Identify which cell holds the provided text, then report its (X, Y) central coordinate. 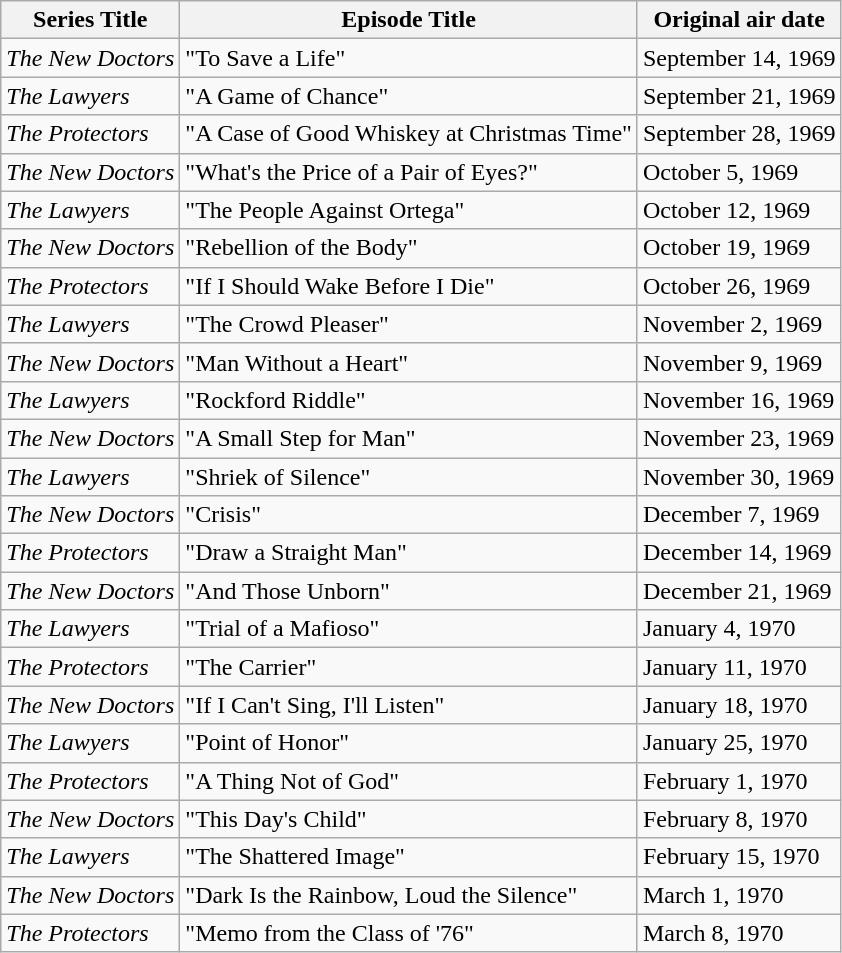
"The Carrier" (409, 667)
September 14, 1969 (739, 58)
"To Save a Life" (409, 58)
"The Shattered Image" (409, 857)
"Rebellion of the Body" (409, 248)
"Trial of a Mafioso" (409, 629)
"A Thing Not of God" (409, 781)
March 8, 1970 (739, 933)
October 5, 1969 (739, 172)
September 21, 1969 (739, 96)
November 23, 1969 (739, 438)
"This Day's Child" (409, 819)
Series Title (90, 20)
November 16, 1969 (739, 400)
January 11, 1970 (739, 667)
"What's the Price of a Pair of Eyes?" (409, 172)
"Point of Honor" (409, 743)
"A Small Step for Man" (409, 438)
October 19, 1969 (739, 248)
"And Those Unborn" (409, 591)
"Shriek of Silence" (409, 477)
December 7, 1969 (739, 515)
September 28, 1969 (739, 134)
"Draw a Straight Man" (409, 553)
"The People Against Ortega" (409, 210)
October 26, 1969 (739, 286)
November 9, 1969 (739, 362)
November 2, 1969 (739, 324)
"If I Can't Sing, I'll Listen" (409, 705)
"If I Should Wake Before I Die" (409, 286)
January 25, 1970 (739, 743)
"Dark Is the Rainbow, Loud the Silence" (409, 895)
October 12, 1969 (739, 210)
"Crisis" (409, 515)
February 1, 1970 (739, 781)
March 1, 1970 (739, 895)
"The Crowd Pleaser" (409, 324)
"Rockford Riddle" (409, 400)
"Man Without a Heart" (409, 362)
February 8, 1970 (739, 819)
Episode Title (409, 20)
February 15, 1970 (739, 857)
November 30, 1969 (739, 477)
January 4, 1970 (739, 629)
December 14, 1969 (739, 553)
"Memo from the Class of '76" (409, 933)
December 21, 1969 (739, 591)
"A Game of Chance" (409, 96)
Original air date (739, 20)
January 18, 1970 (739, 705)
"A Case of Good Whiskey at Christmas Time" (409, 134)
